Provide the (X, Y) coordinate of the cell's center where the given text is located.  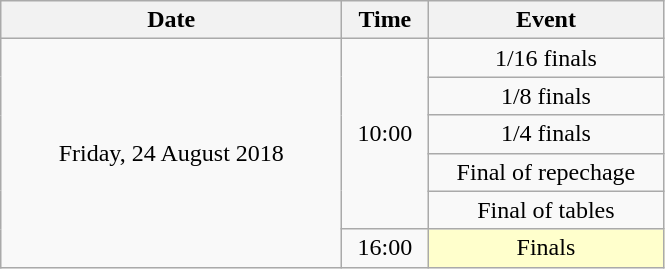
Friday, 24 August 2018 (172, 153)
Final of tables (546, 210)
Finals (546, 248)
Event (546, 20)
1/4 finals (546, 134)
Time (385, 20)
10:00 (385, 134)
1/8 finals (546, 96)
Final of repechage (546, 172)
Date (172, 20)
16:00 (385, 248)
1/16 finals (546, 58)
